Return the (X, Y) coordinate for the center point of the cell that contains the specified text.  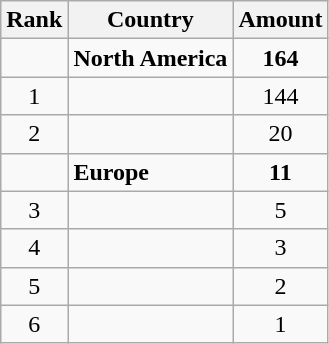
144 (280, 96)
164 (280, 58)
6 (34, 324)
Europe (150, 172)
4 (34, 248)
Rank (34, 20)
Amount (280, 20)
Country (150, 20)
11 (280, 172)
North America (150, 58)
20 (280, 134)
